Detect which cell encompasses the target text, then output its [X, Y] center coordinate. 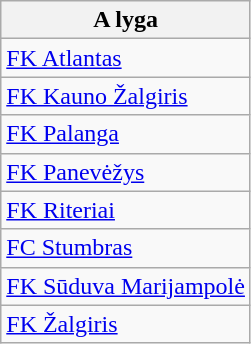
A lyga [126, 20]
FK Palanga [126, 134]
FK Atlantas [126, 58]
FK Kauno Žalgiris [126, 96]
FK Žalgiris [126, 324]
FK Panevėžys [126, 172]
FC Stumbras [126, 248]
FK Sūduva Marijampolė [126, 286]
FK Riteriai [126, 210]
